Determine the (x, y) coordinate at the center of the cell enclosing the given text.  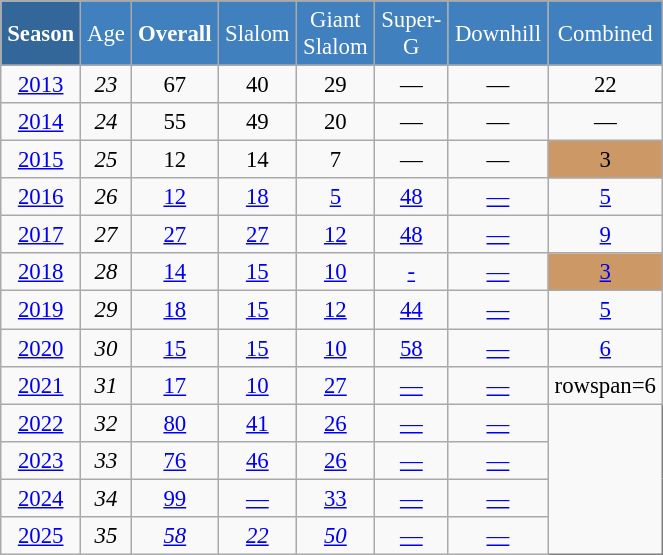
Slalom (257, 34)
2013 (41, 85)
2016 (41, 197)
Overall (174, 34)
35 (106, 536)
2014 (41, 122)
GiantSlalom (335, 34)
2023 (41, 460)
6 (606, 348)
2018 (41, 273)
- (411, 273)
55 (174, 122)
76 (174, 460)
2022 (41, 423)
7 (335, 160)
rowspan=6 (606, 385)
Season (41, 34)
44 (411, 310)
31 (106, 385)
25 (106, 160)
2019 (41, 310)
2021 (41, 385)
67 (174, 85)
49 (257, 122)
30 (106, 348)
17 (174, 385)
50 (335, 536)
Combined (606, 34)
80 (174, 423)
Super-G (411, 34)
34 (106, 498)
2015 (41, 160)
2017 (41, 235)
2024 (41, 498)
99 (174, 498)
40 (257, 85)
32 (106, 423)
23 (106, 85)
Downhill (498, 34)
24 (106, 122)
Age (106, 34)
9 (606, 235)
2025 (41, 536)
41 (257, 423)
2020 (41, 348)
20 (335, 122)
46 (257, 460)
28 (106, 273)
